From the cell containing the given text, extract its center point as [x, y] coordinate. 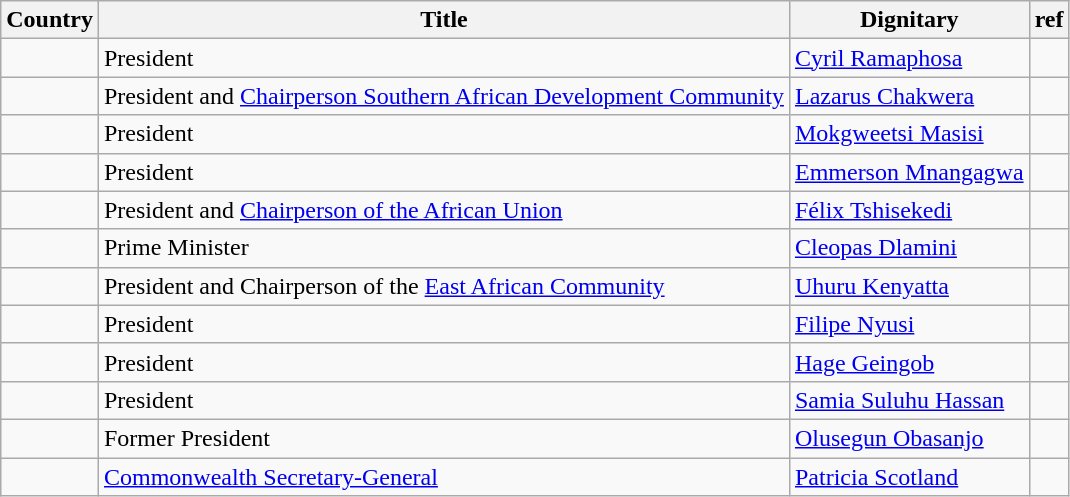
Former President [444, 438]
Dignitary [909, 20]
Uhuru Kenyatta [909, 286]
Country [50, 20]
Title [444, 20]
Cleopas Dlamini [909, 248]
ref [1049, 20]
President and Chairperson of the African Union [444, 210]
Prime Minister [444, 248]
Emmerson Mnangagwa [909, 172]
Olusegun Obasanjo [909, 438]
President and Chairperson Southern African Development Community [444, 96]
Hage Geingob [909, 362]
Filipe Nyusi [909, 324]
Félix Tshisekedi [909, 210]
Samia Suluhu Hassan [909, 400]
Patricia Scotland [909, 477]
Commonwealth Secretary-General [444, 477]
Mokgweetsi Masisi [909, 134]
Lazarus Chakwera [909, 96]
Cyril Ramaphosa [909, 58]
President and Chairperson of the East African Community [444, 286]
